Locate the cell with the specified text and output its (X, Y) center coordinate. 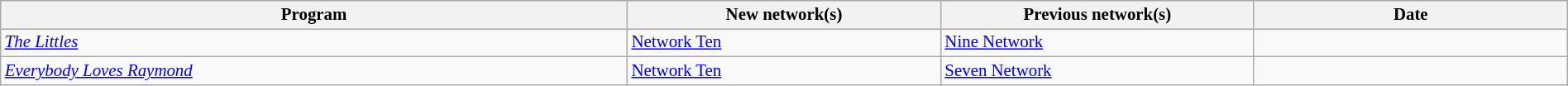
Nine Network (1097, 42)
Previous network(s) (1097, 15)
Date (1411, 15)
Seven Network (1097, 70)
New network(s) (784, 15)
The Littles (314, 42)
Everybody Loves Raymond (314, 70)
Program (314, 15)
